Find where the given text appears and provide that cell's center as (X, Y) coordinate. 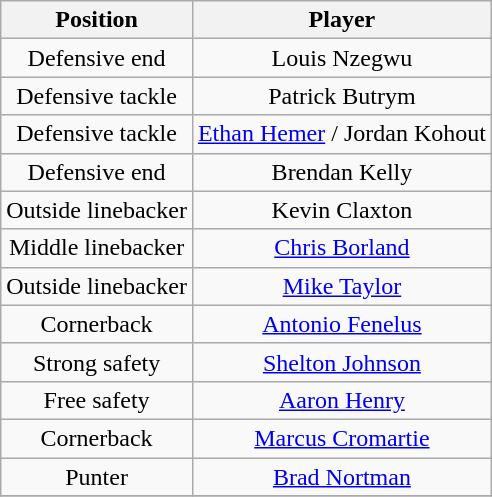
Antonio Fenelus (342, 324)
Ethan Hemer / Jordan Kohout (342, 134)
Position (97, 20)
Aaron Henry (342, 400)
Louis Nzegwu (342, 58)
Chris Borland (342, 248)
Patrick Butrym (342, 96)
Strong safety (97, 362)
Punter (97, 477)
Mike Taylor (342, 286)
Middle linebacker (97, 248)
Brad Nortman (342, 477)
Kevin Claxton (342, 210)
Marcus Cromartie (342, 438)
Player (342, 20)
Free safety (97, 400)
Shelton Johnson (342, 362)
Brendan Kelly (342, 172)
